For the text-containing cell, return its midpoint in (x, y) coordinate format. 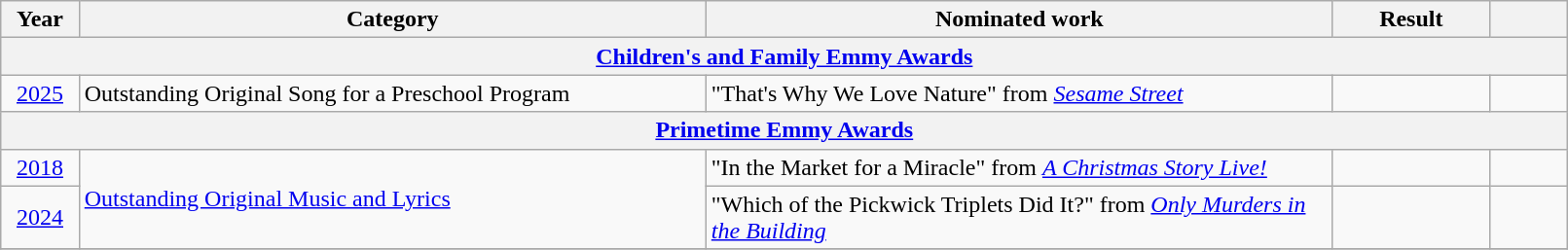
Result (1411, 19)
2024 (40, 218)
Category (392, 19)
Primetime Emmy Awards (784, 130)
"In the Market for a Miracle" from A Christmas Story Live! (1019, 167)
"Which of the Pickwick Triplets Did It?" from Only Murders in the Building (1019, 218)
Children's and Family Emmy Awards (784, 56)
Outstanding Original Song for a Preschool Program (392, 93)
Outstanding Original Music and Lyrics (392, 198)
2018 (40, 167)
"That's Why We Love Nature" from Sesame Street (1019, 93)
2025 (40, 93)
Year (40, 19)
Nominated work (1019, 19)
